Extract the [X, Y] coordinate from the center of the cell holding the provided text.  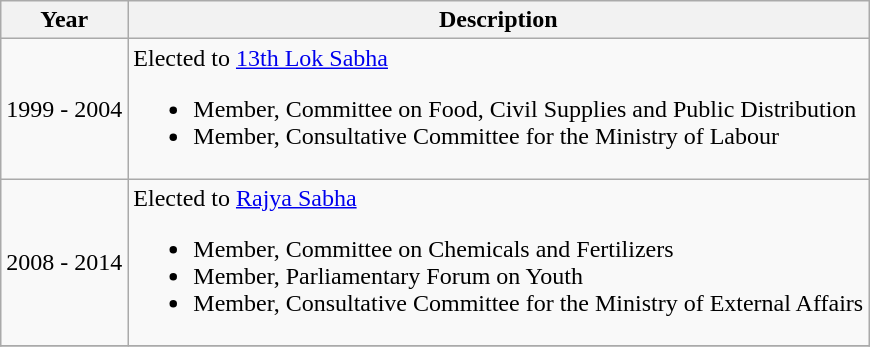
2008 - 2014 [64, 262]
Year [64, 20]
1999 - 2004 [64, 109]
Elected to 13th Lok SabhaMember, Committee on Food, Civil Supplies and Public Distribution Member, Consultative Committee for the Ministry of Labour [498, 109]
Description [498, 20]
